Pinpoint the cell where the given text exists, returning its (x, y) midpoint coordinate. 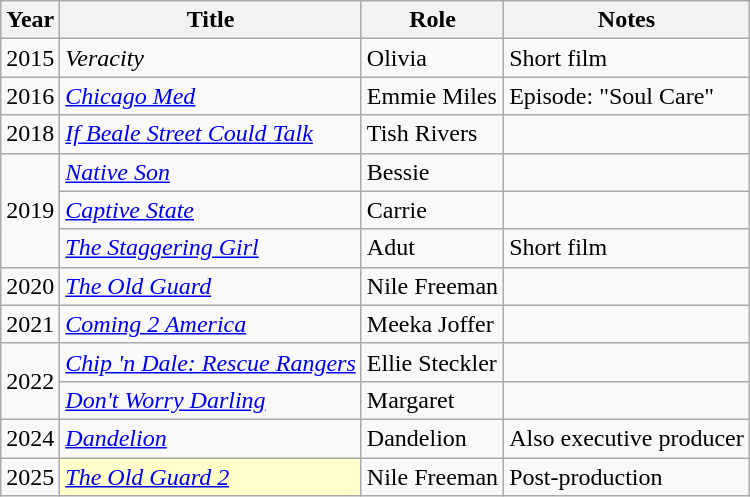
The Old Guard 2 (210, 477)
Olivia (432, 58)
2020 (30, 286)
2019 (30, 210)
Ellie Steckler (432, 362)
2022 (30, 381)
Coming 2 America (210, 324)
Chicago Med (210, 96)
The Staggering Girl (210, 248)
Veracity (210, 58)
Meeka Joffer (432, 324)
If Beale Street Could Talk (210, 134)
Chip 'n Dale: Rescue Rangers (210, 362)
2015 (30, 58)
Role (432, 20)
2018 (30, 134)
Adut (432, 248)
Year (30, 20)
Episode: "Soul Care" (627, 96)
Tish Rivers (432, 134)
Post-production (627, 477)
2021 (30, 324)
Margaret (432, 400)
2016 (30, 96)
Carrie (432, 210)
Notes (627, 20)
The Old Guard (210, 286)
Native Son (210, 172)
Emmie Miles (432, 96)
Captive State (210, 210)
Also executive producer (627, 438)
Title (210, 20)
2024 (30, 438)
Bessie (432, 172)
2025 (30, 477)
Don't Worry Darling (210, 400)
